Extract the (x, y) coordinate from the center of the cell holding the provided text.  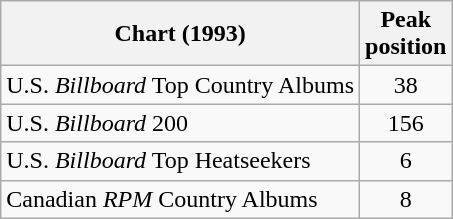
6 (406, 161)
8 (406, 199)
U.S. Billboard 200 (180, 123)
U.S. Billboard Top Heatseekers (180, 161)
156 (406, 123)
Chart (1993) (180, 34)
Peakposition (406, 34)
U.S. Billboard Top Country Albums (180, 85)
38 (406, 85)
Canadian RPM Country Albums (180, 199)
